Search for the cell housing the specified text and yield its [x, y] center coordinate. 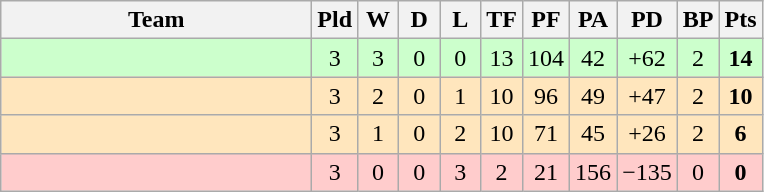
45 [594, 134]
TF [502, 20]
49 [594, 96]
D [420, 20]
6 [740, 134]
Pts [740, 20]
14 [740, 58]
+62 [648, 58]
−135 [648, 172]
Team [156, 20]
71 [546, 134]
42 [594, 58]
96 [546, 96]
+47 [648, 96]
PF [546, 20]
W [378, 20]
+26 [648, 134]
156 [594, 172]
104 [546, 58]
21 [546, 172]
Pld [335, 20]
L [460, 20]
BP [698, 20]
13 [502, 58]
PA [594, 20]
PD [648, 20]
